Detect which cell encompasses the target text, then output its [X, Y] center coordinate. 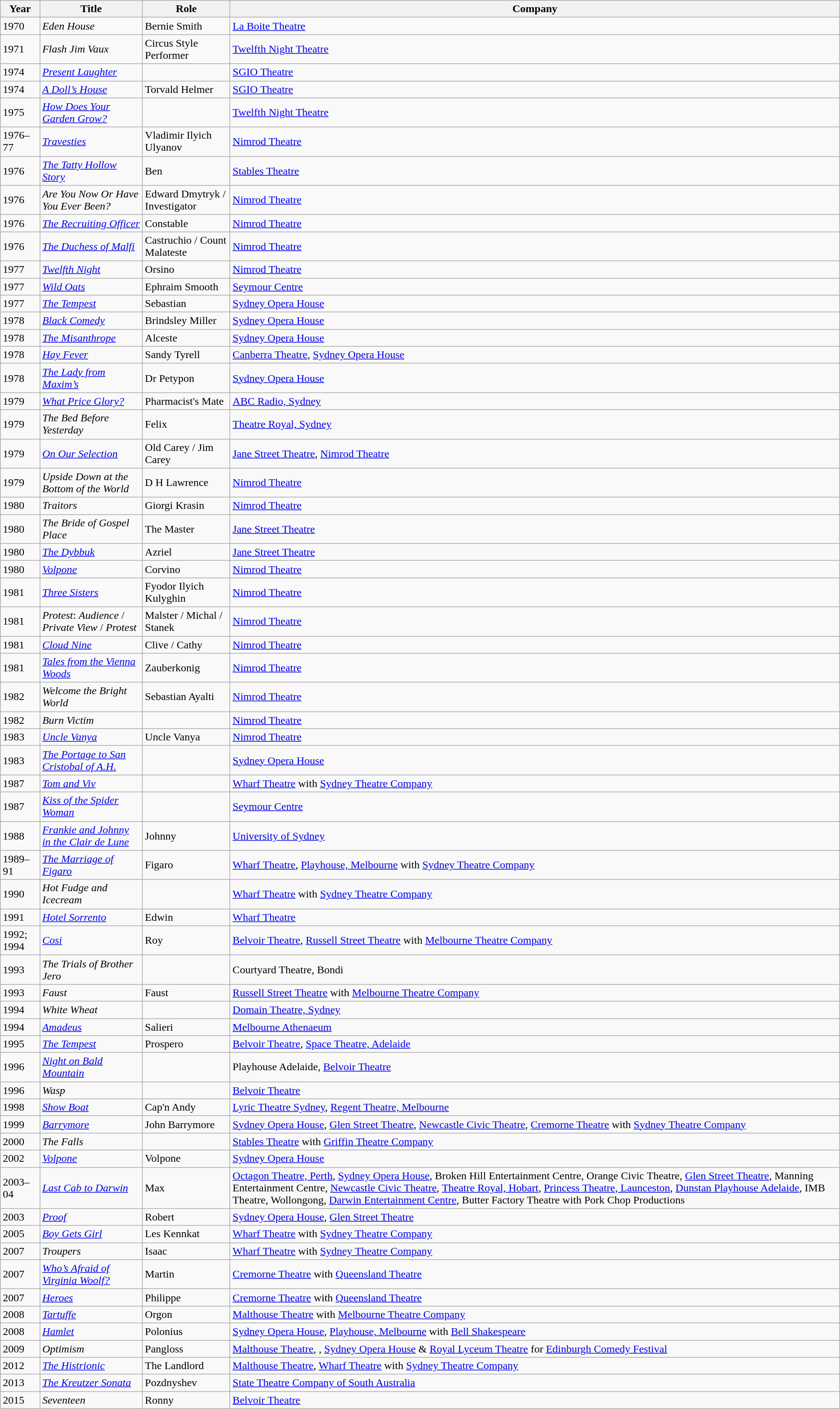
1998 [20, 1107]
The Trials of Brother Jero [92, 969]
The Landlord [187, 1366]
Johnny [187, 836]
Tom and Viv [92, 783]
Robert [187, 1217]
The Falls [92, 1142]
1970 [20, 26]
Jane Street Theatre, Nimrod Theatre [535, 453]
ABC Radio, Sydney [535, 401]
Traitors [92, 506]
Present Laughter [92, 72]
Pozdnyshev [187, 1383]
Stables Theatre [535, 171]
2012 [20, 1366]
Cap'n Andy [187, 1107]
2009 [20, 1348]
2000 [20, 1142]
Polonius [187, 1331]
Travesties [92, 142]
Ben [187, 171]
Twelfth Night [92, 269]
Edwin [187, 917]
Roy [187, 941]
Ephraim Smooth [187, 287]
The Master [187, 529]
1971 [20, 49]
Cloud Nine [92, 645]
Troupers [92, 1251]
Figaro [187, 865]
Circus Style Performer [187, 49]
1976–77 [20, 142]
The Portage to San Cristobal of A.H. [92, 760]
The Dybbuk [92, 552]
1975 [20, 112]
2003–04 [20, 1188]
1992; 1994 [20, 941]
Giorgi Krasin [187, 506]
Old Carey / Jim Carey [187, 453]
Black Comedy [92, 321]
A Doll’s House [92, 89]
Brindsley Miller [187, 321]
Wharf Theatre, Playhouse, Melbourne with Sydney Theatre Company [535, 865]
Amadeus [92, 1027]
The Kreutzer Sonata [92, 1383]
Tales from the Vienna Woods [92, 668]
Ronny [187, 1400]
Boy Gets Girl [92, 1234]
Cosi [92, 941]
Kiss of the Spider Woman [92, 807]
Lyric Theatre Sydney, Regent Theatre, Melbourne [535, 1107]
The Bed Before Yesterday [92, 424]
Pangloss [187, 1348]
Malthouse Theatre with Melbourne Theatre Company [535, 1314]
Wild Oats [92, 287]
Hotel Sorrento [92, 917]
Dr Petypon [187, 378]
Eden House [92, 26]
Vladimir Ilyich Ulyanov [187, 142]
The Tatty Hollow Story [92, 171]
How Does Your Garden Grow? [92, 112]
1995 [20, 1044]
Theatre Royal, Sydney [535, 424]
Canberra Theatre, Sydney Opera House [535, 355]
Torvald Helmer [187, 89]
Three Sisters [92, 592]
Russell Street Theatre with Melbourne Theatre Company [535, 993]
Max [187, 1188]
Night on Bald Mountain [92, 1067]
The Duchess of Malfi [92, 246]
Are You Now Or Have You Ever Been? [92, 200]
Wasp [92, 1090]
Wharf Theatre [535, 917]
Orsino [187, 269]
Hot Fudge and Icecream [92, 894]
1990 [20, 894]
Seventeen [92, 1400]
Sydney Opera House, Glen Street Theatre, Newcastle Civic Theatre, Cremorne Theatre with Sydney Theatre Company [535, 1125]
1988 [20, 836]
Burn Victim [92, 720]
Melbourne Athenaeum [535, 1027]
Heroes [92, 1297]
Salieri [187, 1027]
2002 [20, 1159]
2003 [20, 1217]
Alceste [187, 338]
University of Sydney [535, 836]
Corvino [187, 569]
D H Lawrence [187, 483]
John Barrymore [187, 1125]
Malthouse Theatre, Wharf Theatre with Sydney Theatre Company [535, 1366]
Martin [187, 1274]
Malster / Michal / Stanek [187, 621]
Zauberkonig [187, 668]
The Recruiting Officer [92, 223]
Company [535, 9]
Belvoir Theatre, Russell Street Theatre with Melbourne Theatre Company [535, 941]
Year [20, 9]
Tartuffe [92, 1314]
Barrymore [92, 1125]
White Wheat [92, 1010]
What Price Glory? [92, 401]
Sandy Tyrell [187, 355]
Bernie Smith [187, 26]
Isaac [187, 1251]
Optimism [92, 1348]
The Marriage of Figaro [92, 865]
Orgon [187, 1314]
Prospero [187, 1044]
Sydney Opera House, Glen Street Theatre [535, 1217]
Les Kennkat [187, 1234]
1999 [20, 1125]
Show Boat [92, 1107]
The Misanthrope [92, 338]
Protest: Audience / Private View / Protest [92, 621]
Stables Theatre with Griffin Theatre Company [535, 1142]
Sebastian Ayalti [187, 697]
Fyodor Ilyich Kulyghin [187, 592]
Who’s Afraid of Virginia Woolf? [92, 1274]
Upside Down at the Bottom of the World [92, 483]
Last Cab to Darwin [92, 1188]
Clive / Cathy [187, 645]
Playhouse Adelaide, Belvoir Theatre [535, 1067]
Pharmacist's Mate [187, 401]
Domain Theatre, Sydney [535, 1010]
State Theatre Company of South Australia [535, 1383]
Belvoir Theatre, Space Theatre, Adelaide [535, 1044]
Hamlet [92, 1331]
Flash Jim Vaux [92, 49]
Sebastian [187, 304]
2013 [20, 1383]
Azriel [187, 552]
Courtyard Theatre, Bondi [535, 969]
The Lady from Maxim’s [92, 378]
Title [92, 9]
Castruchio / Count Malateste [187, 246]
2015 [20, 1400]
Welcome the Bright World [92, 697]
Philippe [187, 1297]
Role [187, 9]
Malthouse Theatre, , Sydney Opera House & Royal Lyceum Theatre for Edinburgh Comedy Festival [535, 1348]
Constable [187, 223]
On Our Selection [92, 453]
2005 [20, 1234]
The Histrionic [92, 1366]
The Bride of Gospel Place [92, 529]
Frankie and Johnny in the Clair de Lune [92, 836]
Hay Fever [92, 355]
La Boite Theatre [535, 26]
Felix [187, 424]
Edward Dmytryk / Investigator [187, 200]
Proof [92, 1217]
1989–91 [20, 865]
1991 [20, 917]
Sydney Opera House, Playhouse, Melbourne with Bell Shakespeare [535, 1331]
